Locate the cell with the specified text and output its (X, Y) center coordinate. 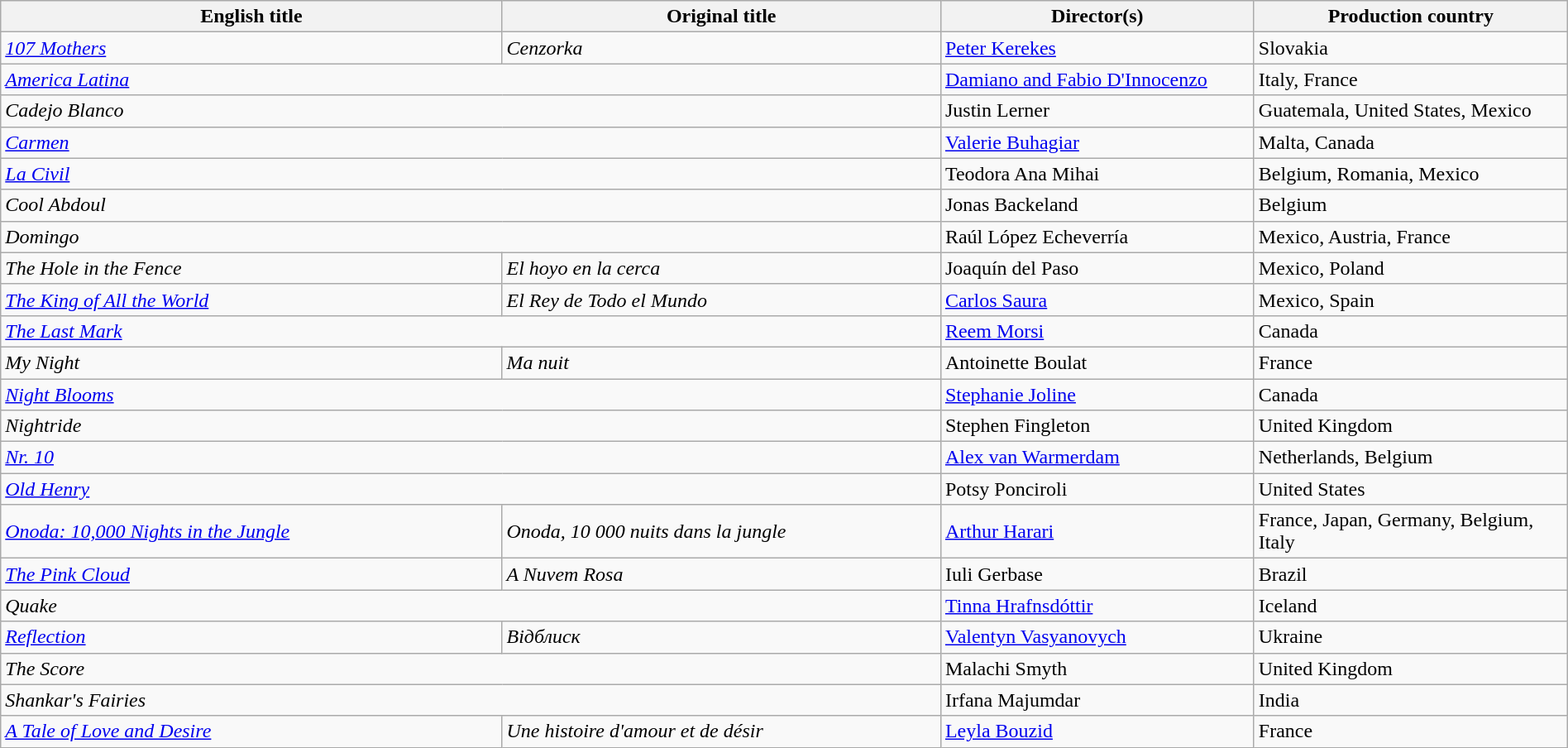
Cenzorka (721, 48)
Production country (1411, 17)
English title (251, 17)
Peter Kerekes (1097, 48)
America Latina (471, 79)
The King of All the World (251, 300)
Tinna Hrafnsdóttir (1097, 606)
Onoda: 10,000 Nights in the Jungle (251, 531)
Jonas Backeland (1097, 205)
Une histoire d'amour et de désir (721, 731)
Italy, France (1411, 79)
Old Henry (471, 489)
Malachi Smyth (1097, 669)
El Rey de Todo el Mundo (721, 300)
La Civil (471, 174)
India (1411, 700)
Damiano and Fabio D'Innocenzo (1097, 79)
Slovakia (1411, 48)
Reflection (251, 637)
Mexico, Austria, France (1411, 237)
Arthur Harari (1097, 531)
107 Mothers (251, 48)
Nightride (471, 426)
El hoyo en la cerca (721, 268)
Joaquín del Paso (1097, 268)
Stephen Fingleton (1097, 426)
Netherlands, Belgium (1411, 458)
The Last Mark (471, 331)
A Nuvem Rosa (721, 574)
Leyla Bouzid (1097, 731)
United States (1411, 489)
The Pink Cloud (251, 574)
Відблиск (721, 637)
Potsy Ponciroli (1097, 489)
Justin Lerner (1097, 111)
Iceland (1411, 606)
Antoinette Boulat (1097, 362)
Ma nuit (721, 362)
Raúl López Echeverría (1097, 237)
Teodora Ana Mihai (1097, 174)
Director(s) (1097, 17)
Carmen (471, 142)
Stephanie Joline (1097, 395)
Alex van Warmerdam (1097, 458)
The Hole in the Fence (251, 268)
Ukraine (1411, 637)
Cadejo Blanco (471, 111)
Quake (471, 606)
Onoda, 10 000 nuits dans la jungle (721, 531)
Valentyn Vasyanovych (1097, 637)
Irfana Majumdar (1097, 700)
Reem Morsi (1097, 331)
Cool Abdoul (471, 205)
Guatemala, United States, Mexico (1411, 111)
Mexico, Poland (1411, 268)
My Night (251, 362)
Belgium, Romania, Mexico (1411, 174)
Nr. 10 (471, 458)
Malta, Canada (1411, 142)
Shankar's Fairies (471, 700)
The Score (471, 669)
A Tale of Love and Desire (251, 731)
Mexico, Spain (1411, 300)
Carlos Saura (1097, 300)
Iuli Gerbase (1097, 574)
Original title (721, 17)
France, Japan, Germany, Belgium, Italy (1411, 531)
Domingo (471, 237)
Belgium (1411, 205)
Night Blooms (471, 395)
Valerie Buhagiar (1097, 142)
Brazil (1411, 574)
